Locate the cell with the specified text and output its (x, y) center coordinate. 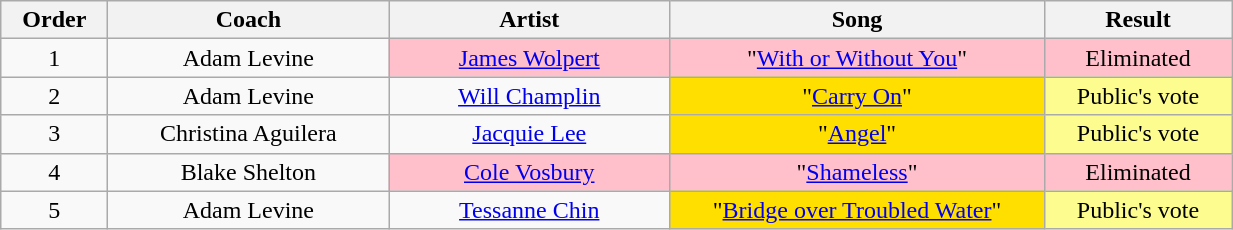
James Wolpert (530, 58)
1 (54, 58)
"Angel" (858, 134)
"Bridge over Troubled Water" (858, 210)
Result (1138, 20)
Coach (248, 20)
5 (54, 210)
Artist (530, 20)
Cole Vosbury (530, 172)
Song (858, 20)
Tessanne Chin (530, 210)
"With or Without You" (858, 58)
Christina Aguilera (248, 134)
4 (54, 172)
Will Champlin (530, 96)
Jacquie Lee (530, 134)
3 (54, 134)
"Shameless" (858, 172)
Order (54, 20)
"Carry On" (858, 96)
Blake Shelton (248, 172)
2 (54, 96)
